Return the (X, Y) coordinate for the center point of the cell that contains the specified text.  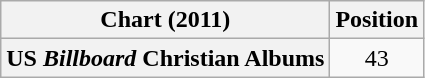
US Billboard Christian Albums (166, 58)
Chart (2011) (166, 20)
Position (377, 20)
43 (377, 58)
